Find where the given text appears and provide that cell's center as [X, Y] coordinate. 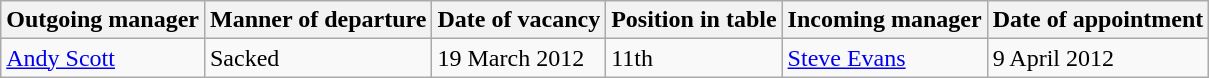
Position in table [694, 20]
Sacked [318, 58]
Manner of departure [318, 20]
Andy Scott [103, 58]
11th [694, 58]
Date of vacancy [519, 20]
Date of appointment [1098, 20]
19 March 2012 [519, 58]
Outgoing manager [103, 20]
Incoming manager [884, 20]
9 April 2012 [1098, 58]
Steve Evans [884, 58]
